Search for the cell housing the specified text and yield its (x, y) center coordinate. 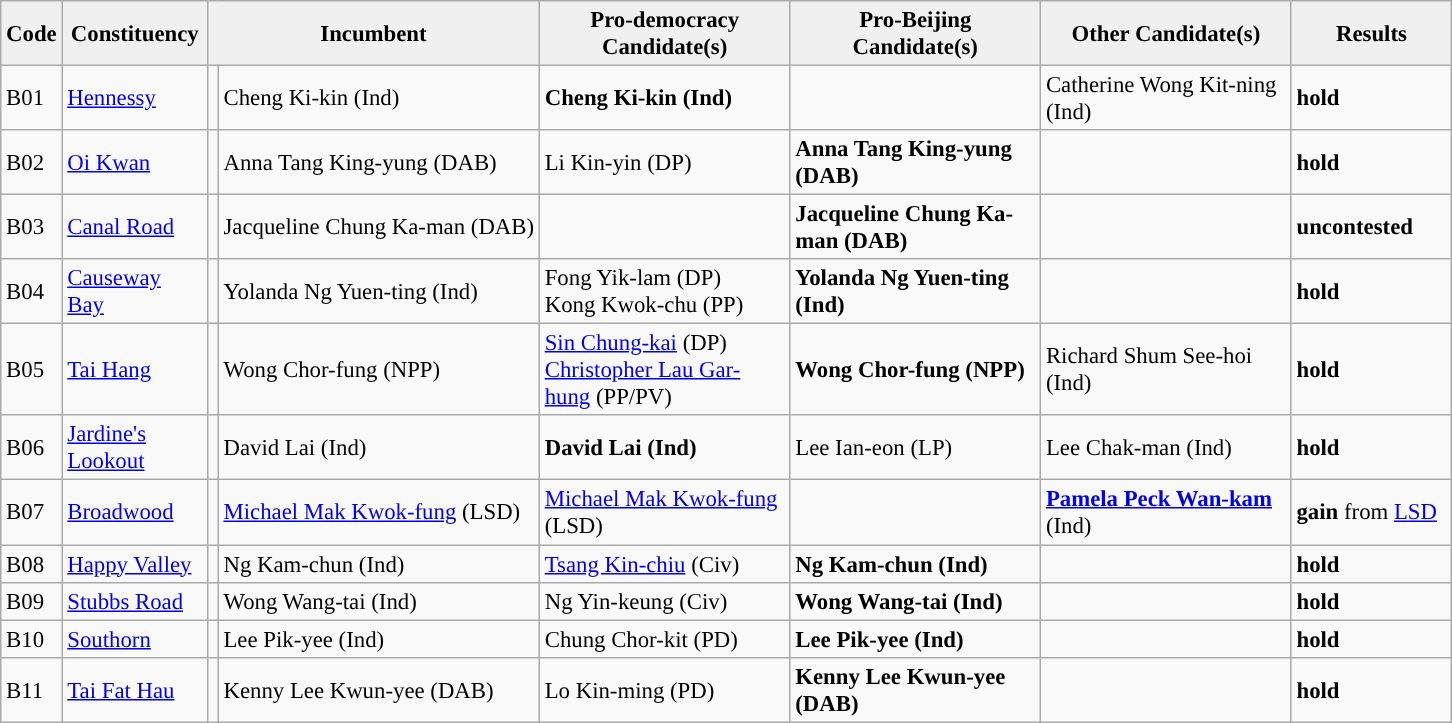
B05 (32, 370)
Tai Hang (135, 370)
Jardine's Lookout (135, 448)
Lee Chak-man (Ind) (1166, 448)
Catherine Wong Kit-ning (Ind) (1166, 98)
Incumbent (374, 34)
Broadwood (135, 512)
B09 (32, 601)
Fong Yik-lam (DP)Kong Kwok-chu (PP) (664, 292)
Stubbs Road (135, 601)
Li Kin-yin (DP) (664, 162)
B01 (32, 98)
B11 (32, 690)
Sin Chung-kai (DP)Christopher Lau Gar-hung (PP/PV) (664, 370)
Pro-democracy Candidate(s) (664, 34)
Lee Ian-eon (LP) (916, 448)
Constituency (135, 34)
Lo Kin-ming (PD) (664, 690)
Southorn (135, 639)
Hennessy (135, 98)
Richard Shum See-hoi (Ind) (1166, 370)
B10 (32, 639)
B03 (32, 228)
Pro-Beijing Candidate(s) (916, 34)
B07 (32, 512)
B08 (32, 564)
Tsang Kin-chiu (Civ) (664, 564)
gain from LSD (1372, 512)
Code (32, 34)
Other Candidate(s) (1166, 34)
Happy Valley (135, 564)
B04 (32, 292)
Ng Yin-keung (Civ) (664, 601)
Chung Chor-kit (PD) (664, 639)
Causeway Bay (135, 292)
Canal Road (135, 228)
uncontested (1372, 228)
B02 (32, 162)
Oi Kwan (135, 162)
Tai Fat Hau (135, 690)
B06 (32, 448)
Results (1372, 34)
Pamela Peck Wan-kam (Ind) (1166, 512)
